Locate the cell with the specified text and output its (x, y) center coordinate. 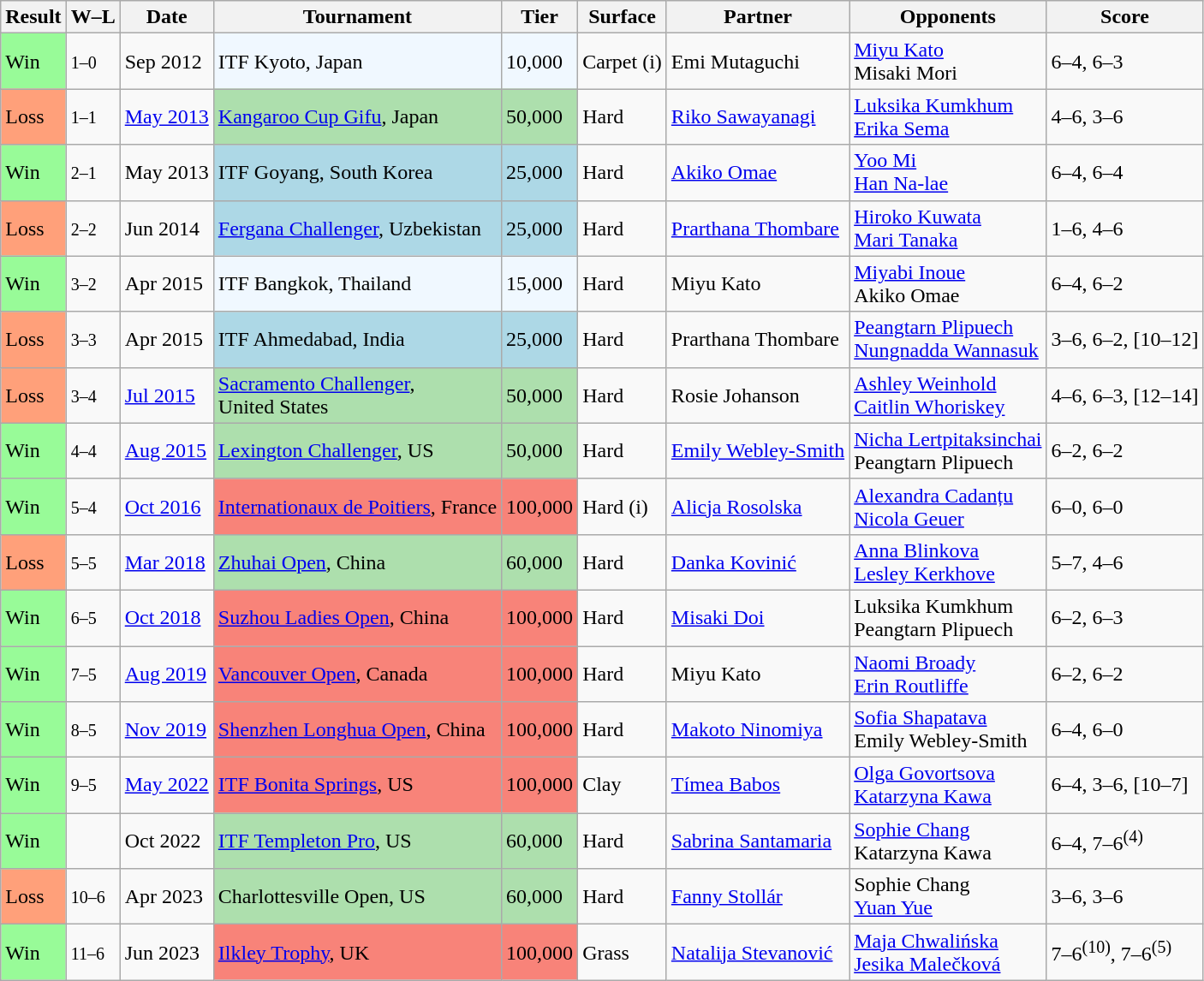
Fanny Stollár (757, 897)
Sophie Chang Katarzyna Kawa (948, 841)
Danka Kovinić (757, 562)
6–4, 6–3 (1125, 62)
ITF Goyang, South Korea (357, 173)
Aug 2015 (166, 450)
1–0 (92, 62)
6–5 (92, 618)
Natalija Stevanović (757, 952)
Score (1125, 17)
Rosie Johanson (757, 395)
Luksika Kumkhum Peangtarn Plipuech (948, 618)
Akiko Omae (757, 173)
Opponents (948, 17)
Shenzhen Longhua Open, China (357, 729)
Alicja Rosolska (757, 507)
6–4, 7–6(4) (1125, 841)
Sophie Chang Yuan Yue (948, 897)
Miyabi Inoue Akiko Omae (948, 284)
Riko Sawayanagi (757, 116)
3–3 (92, 339)
Sofia Shapatava Emily Webley-Smith (948, 729)
Anna Blinkova Lesley Kerkhove (948, 562)
May 2022 (166, 786)
Nicha Lertpitaksinchai Peangtarn Plipuech (948, 450)
Olga Govortsova Katarzyna Kawa (948, 786)
10,000 (539, 62)
Ilkley Trophy, UK (357, 952)
Mar 2018 (166, 562)
Hard (i) (623, 507)
4–6, 3–6 (1125, 116)
6–4, 3–6, [10–7] (1125, 786)
Lexington Challenger, US (357, 450)
6–4, 6–2 (1125, 284)
Tier (539, 17)
7–6(10), 7–6(5) (1125, 952)
Makoto Ninomiya (757, 729)
Internationaux de Poitiers, France (357, 507)
Zhuhai Open, China (357, 562)
Oct 2022 (166, 841)
3–6, 6–2, [10–12] (1125, 339)
11–6 (92, 952)
Aug 2019 (166, 673)
Peangtarn Plipuech Nungnadda Wannasuk (948, 339)
7–5 (92, 673)
Luksika Kumkhum Erika Sema (948, 116)
15,000 (539, 284)
4–4 (92, 450)
Vancouver Open, Canada (357, 673)
Apr 2023 (166, 897)
Sabrina Santamaria (757, 841)
Misaki Doi (757, 618)
Jul 2015 (166, 395)
Surface (623, 17)
5–4 (92, 507)
Naomi Broady Erin Routliffe (948, 673)
Clay (623, 786)
Alexandra Cadanțu Nicola Geuer (948, 507)
Date (166, 17)
Tournament (357, 17)
Sacramento Challenger,United States (357, 395)
Carpet (i) (623, 62)
ITF Bangkok, Thailand (357, 284)
Kangaroo Cup Gifu, Japan (357, 116)
4–6, 6–3, [12–14] (1125, 395)
Fergana Challenger, Uzbekistan (357, 228)
3–2 (92, 284)
6–2, 6–3 (1125, 618)
ITF Bonita Springs, US (357, 786)
5–5 (92, 562)
Charlottesville Open, US (357, 897)
Yoo Mi Han Na-lae (948, 173)
Jun 2023 (166, 952)
Sep 2012 (166, 62)
1–1 (92, 116)
Maja Chwalińska Jesika Malečková (948, 952)
Suzhou Ladies Open, China (357, 618)
9–5 (92, 786)
10–6 (92, 897)
Nov 2019 (166, 729)
Emi Mutaguchi (757, 62)
Oct 2016 (166, 507)
Ashley Weinhold Caitlin Whoriskey (948, 395)
Jun 2014 (166, 228)
Grass (623, 952)
W–L (92, 17)
Oct 2018 (166, 618)
Miyu Kato Misaki Mori (948, 62)
6–4, 6–4 (1125, 173)
ITF Kyoto, Japan (357, 62)
8–5 (92, 729)
Tímea Babos (757, 786)
3–4 (92, 395)
ITF Ahmedabad, India (357, 339)
6–4, 6–0 (1125, 729)
Hiroko Kuwata Mari Tanaka (948, 228)
2–2 (92, 228)
2–1 (92, 173)
Partner (757, 17)
Result (33, 17)
3–6, 3–6 (1125, 897)
ITF Templeton Pro, US (357, 841)
5–7, 4–6 (1125, 562)
Emily Webley-Smith (757, 450)
6–0, 6–0 (1125, 507)
1–6, 4–6 (1125, 228)
